Search for the cell housing the specified text and yield its (X, Y) center coordinate. 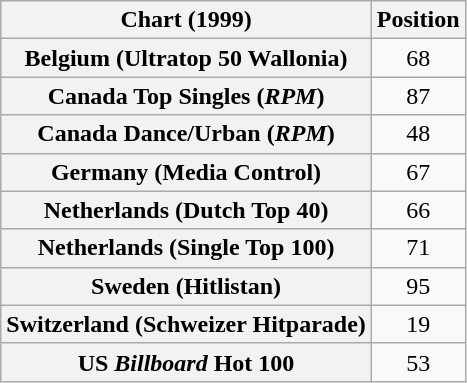
Canada Dance/Urban (RPM) (186, 134)
Canada Top Singles (RPM) (186, 96)
66 (418, 210)
19 (418, 324)
Germany (Media Control) (186, 172)
Netherlands (Dutch Top 40) (186, 210)
Sweden (Hitlistan) (186, 286)
95 (418, 286)
Switzerland (Schweizer Hitparade) (186, 324)
US Billboard Hot 100 (186, 362)
Position (418, 20)
67 (418, 172)
Belgium (Ultratop 50 Wallonia) (186, 58)
87 (418, 96)
71 (418, 248)
Netherlands (Single Top 100) (186, 248)
68 (418, 58)
Chart (1999) (186, 20)
48 (418, 134)
53 (418, 362)
